Capture the cell that displays the provided text and extract its [X, Y] central coordinate. 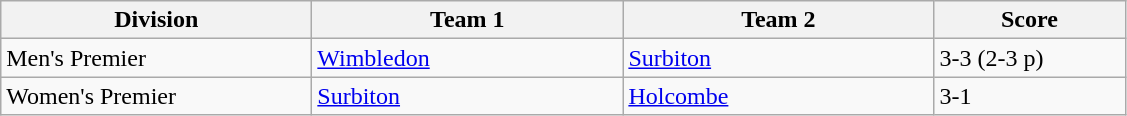
Team 2 [778, 20]
Men's Premier [156, 58]
Division [156, 20]
Women's Premier [156, 96]
3-1 [1030, 96]
Wimbledon [468, 58]
Holcombe [778, 96]
Score [1030, 20]
3-3 (2-3 p) [1030, 58]
Team 1 [468, 20]
